Search for the cell housing the specified text and yield its [X, Y] center coordinate. 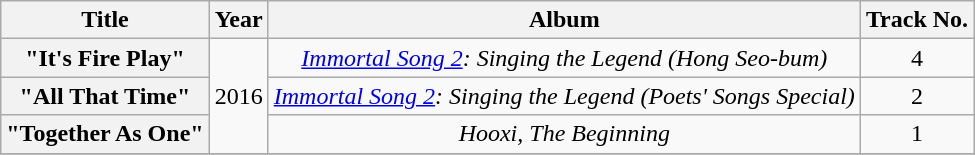
"All That Time" [105, 96]
"It's Fire Play" [105, 58]
2016 [238, 96]
"Together As One" [105, 134]
Hooxi, The Beginning [564, 134]
Immortal Song 2: Singing the Legend (Poets' Songs Special) [564, 96]
Album [564, 20]
1 [916, 134]
2 [916, 96]
Immortal Song 2: Singing the Legend (Hong Seo-bum) [564, 58]
Title [105, 20]
Year [238, 20]
4 [916, 58]
Track No. [916, 20]
